Capture the cell that displays the provided text and extract its (X, Y) central coordinate. 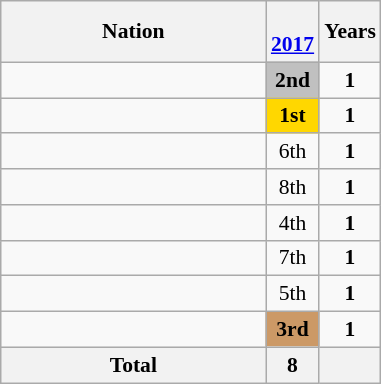
8 (292, 365)
2017 (292, 32)
4th (292, 223)
7th (292, 258)
3rd (292, 330)
6th (292, 152)
Years (350, 32)
Nation (134, 32)
2nd (292, 80)
5th (292, 294)
8th (292, 187)
Total (134, 365)
1st (292, 116)
